Extract the (x, y) coordinate from the center of the cell holding the provided text.  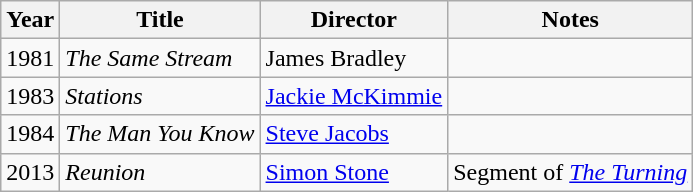
Notes (570, 20)
Segment of The Turning (570, 172)
James Bradley (354, 58)
The Man You Know (160, 134)
Stations (160, 96)
Jackie McKimmie (354, 96)
Year (30, 20)
Simon Stone (354, 172)
Steve Jacobs (354, 134)
The Same Stream (160, 58)
2013 (30, 172)
1981 (30, 58)
Title (160, 20)
Director (354, 20)
1983 (30, 96)
Reunion (160, 172)
1984 (30, 134)
